Capture the cell that displays the provided text and extract its [X, Y] central coordinate. 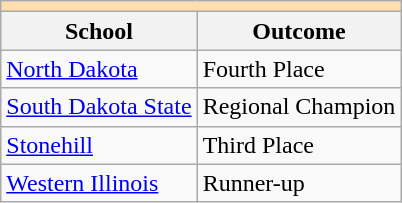
Western Illinois [99, 183]
Regional Champion [299, 107]
Runner-up [299, 183]
Third Place [299, 145]
Stonehill [99, 145]
School [99, 31]
North Dakota [99, 69]
Outcome [299, 31]
South Dakota State [99, 107]
Fourth Place [299, 69]
